Locate the cell with the specified text and output its [X, Y] center coordinate. 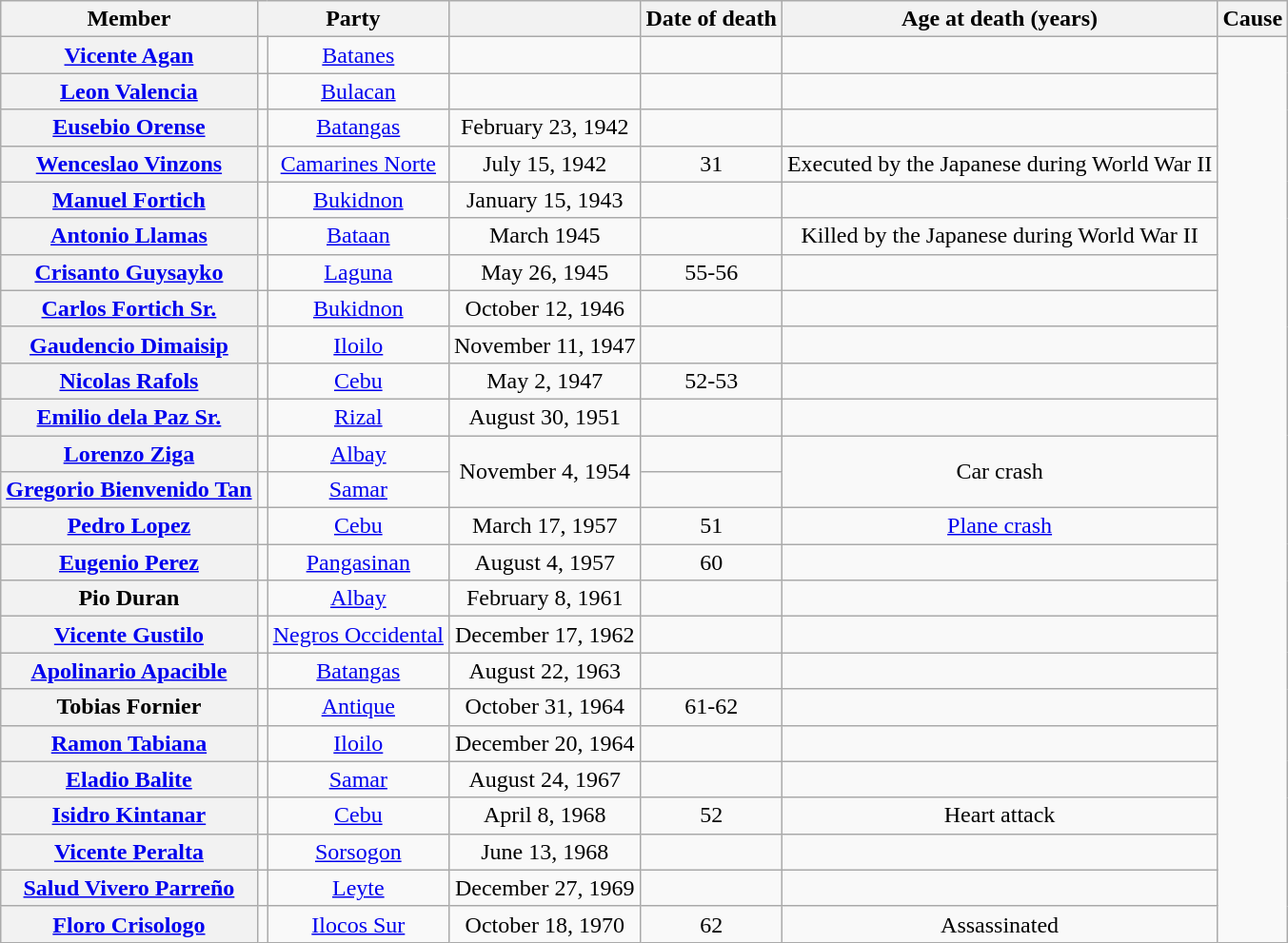
Nicolas Rafols [129, 381]
Wenceslao Vinzons [129, 164]
February 8, 1961 [545, 599]
January 15, 1943 [545, 200]
Vicente Agan [129, 55]
August 24, 1967 [545, 779]
Laguna [358, 272]
Bataan [358, 236]
June 13, 1968 [545, 852]
July 15, 1942 [545, 164]
April 8, 1968 [545, 815]
Killed by the Japanese during World War II [1000, 236]
Member [129, 19]
Floro Crisologo [129, 924]
Vicente Peralta [129, 852]
Negros Occidental [358, 635]
Executed by the Japanese during World War II [1000, 164]
Manuel Fortich [129, 200]
Ramon Tabiana [129, 743]
Heart attack [1000, 815]
52-53 [711, 381]
May 2, 1947 [545, 381]
Sorsogon [358, 852]
Apolinario Apacible [129, 671]
Ilocos Sur [358, 924]
Assassinated [1000, 924]
May 26, 1945 [545, 272]
Party [352, 19]
Crisanto Guysayko [129, 272]
August 4, 1957 [545, 562]
Vicente Gustilo [129, 635]
Gaudencio Dimaisip [129, 344]
52 [711, 815]
Leyte [358, 888]
Bulacan [358, 91]
October 12, 1946 [545, 308]
Carlos Fortich Sr. [129, 308]
Antique [358, 707]
62 [711, 924]
31 [711, 164]
December 20, 1964 [545, 743]
Pio Duran [129, 599]
Lorenzo Ziga [129, 454]
Antonio Llamas [129, 236]
Eugenio Perez [129, 562]
55-56 [711, 272]
Batanes [358, 55]
Isidro Kintanar [129, 815]
October 18, 1970 [545, 924]
Age at death (years) [1000, 19]
December 17, 1962 [545, 635]
51 [711, 526]
60 [711, 562]
Car crash [1000, 472]
Salud Vivero Parreño [129, 888]
61-62 [711, 707]
Date of death [711, 19]
Tobias Fornier [129, 707]
Camarines Norte [358, 164]
Rizal [358, 417]
Eladio Balite [129, 779]
Gregorio Bienvenido Tan [129, 490]
Cause [1253, 19]
March 1945 [545, 236]
Emilio dela Paz Sr. [129, 417]
February 23, 1942 [545, 128]
August 30, 1951 [545, 417]
March 17, 1957 [545, 526]
Leon Valencia [129, 91]
Plane crash [1000, 526]
Eusebio Orense [129, 128]
October 31, 1964 [545, 707]
December 27, 1969 [545, 888]
November 4, 1954 [545, 472]
November 11, 1947 [545, 344]
Pangasinan [358, 562]
August 22, 1963 [545, 671]
Pedro Lopez [129, 526]
